For the text-containing cell, return its midpoint in (x, y) coordinate format. 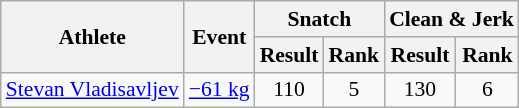
130 (420, 90)
−61 kg (220, 90)
Stevan Vladisavljev (92, 90)
Event (220, 36)
Athlete (92, 36)
6 (488, 90)
Clean & Jerk (452, 19)
110 (290, 90)
5 (354, 90)
Snatch (320, 19)
